For the text-containing cell, return its midpoint in [X, Y] coordinate format. 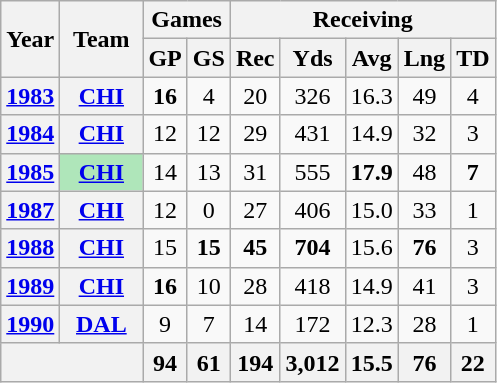
49 [424, 96]
22 [473, 362]
16.3 [372, 96]
172 [312, 324]
DAL [102, 324]
32 [424, 134]
Yds [312, 58]
406 [312, 210]
17.9 [372, 172]
1983 [30, 96]
41 [424, 286]
9 [165, 324]
Rec [255, 58]
27 [255, 210]
15.6 [372, 248]
431 [312, 134]
1990 [30, 324]
13 [208, 172]
1988 [30, 248]
Lng [424, 58]
61 [208, 362]
TD [473, 58]
GP [165, 58]
0 [208, 210]
15.0 [372, 210]
45 [255, 248]
10 [208, 286]
555 [312, 172]
29 [255, 134]
31 [255, 172]
Team [102, 39]
15.5 [372, 362]
20 [255, 96]
3,012 [312, 362]
1984 [30, 134]
12.3 [372, 324]
Receiving [362, 20]
Games [186, 20]
GS [208, 58]
418 [312, 286]
194 [255, 362]
1985 [30, 172]
33 [424, 210]
Year [30, 39]
704 [312, 248]
1989 [30, 286]
Avg [372, 58]
48 [424, 172]
326 [312, 96]
94 [165, 362]
1987 [30, 210]
